Return [x, y] of the center of cell containing provided text 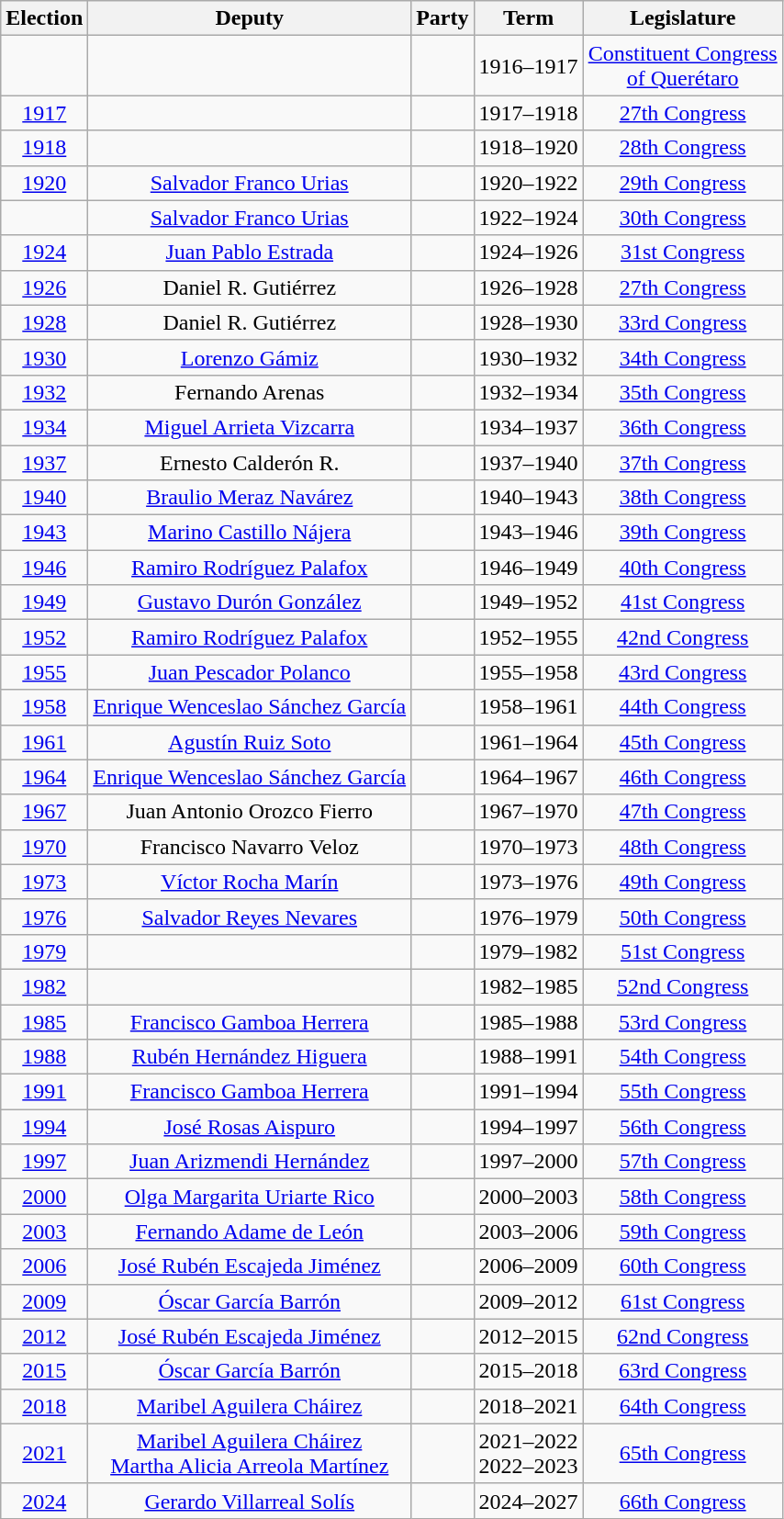
37th Congress [683, 462]
54th Congress [683, 1057]
Gerardo Villarreal Solís [250, 1501]
1932 [44, 392]
Party [442, 18]
1961–1964 [529, 742]
1949–1952 [529, 602]
1937 [44, 462]
2009 [44, 1301]
43rd Congress [683, 672]
1930–1932 [529, 357]
31st Congress [683, 253]
1918–1920 [529, 148]
2000–2003 [529, 1197]
1917–1918 [529, 113]
1952 [44, 637]
29th Congress [683, 183]
61st Congress [683, 1301]
2021–20222022–2023 [529, 1453]
59th Congress [683, 1232]
1985–1988 [529, 1022]
1979–1982 [529, 951]
53rd Congress [683, 1022]
60th Congress [683, 1266]
41st Congress [683, 602]
Lorenzo Gámiz [250, 357]
1982–1985 [529, 986]
1934 [44, 427]
Salvador Reyes Nevares [250, 917]
1928–1930 [529, 322]
38th Congress [683, 498]
28th Congress [683, 148]
Maribel Aguilera Cháirez [250, 1406]
65th Congress [683, 1453]
42nd Congress [683, 637]
1967 [44, 812]
2018 [44, 1406]
1976–1979 [529, 917]
1940 [44, 498]
1949 [44, 602]
1985 [44, 1022]
Juan Antonio Orozco Fierro [250, 812]
1961 [44, 742]
2012–2015 [529, 1336]
1994–1997 [529, 1127]
36th Congress [683, 427]
1940–1943 [529, 498]
1970 [44, 847]
1918 [44, 148]
56th Congress [683, 1127]
2015 [44, 1371]
Víctor Rocha Marín [250, 882]
1926–1928 [529, 287]
Juan Arizmendi Hernández [250, 1162]
1934–1937 [529, 427]
1932–1934 [529, 392]
2012 [44, 1336]
1955 [44, 672]
52nd Congress [683, 986]
35th Congress [683, 392]
1922–1924 [529, 218]
1930 [44, 357]
57th Congress [683, 1162]
Rubén Hernández Higuera [250, 1057]
30th Congress [683, 218]
Braulio Meraz Navárez [250, 498]
2006 [44, 1266]
1991 [44, 1092]
1955–1958 [529, 672]
62nd Congress [683, 1336]
2003 [44, 1232]
Juan Pablo Estrada [250, 253]
1943 [44, 533]
1946 [44, 568]
1937–1940 [529, 462]
1976 [44, 917]
47th Congress [683, 812]
2024 [44, 1501]
49th Congress [683, 882]
José Rosas Aispuro [250, 1127]
40th Congress [683, 568]
Term [529, 18]
1916–1917 [529, 66]
1973–1976 [529, 882]
39th Congress [683, 533]
1970–1973 [529, 847]
63rd Congress [683, 1371]
2024–2027 [529, 1501]
58th Congress [683, 1197]
2015–2018 [529, 1371]
44th Congress [683, 707]
Francisco Navarro Veloz [250, 847]
45th Congress [683, 742]
2018–2021 [529, 1406]
Fernando Adame de León [250, 1232]
1988 [44, 1057]
1982 [44, 986]
1946–1949 [529, 568]
1920 [44, 183]
1958 [44, 707]
34th Congress [683, 357]
1988–1991 [529, 1057]
Agustín Ruiz Soto [250, 742]
1958–1961 [529, 707]
66th Congress [683, 1501]
48th Congress [683, 847]
50th Congress [683, 917]
33rd Congress [683, 322]
2000 [44, 1197]
1964 [44, 777]
Juan Pescador Polanco [250, 672]
Gustavo Durón González [250, 602]
1994 [44, 1127]
1924–1926 [529, 253]
1928 [44, 322]
Election [44, 18]
1917 [44, 113]
Ernesto Calderón R. [250, 462]
1924 [44, 253]
1979 [44, 951]
51st Congress [683, 951]
Constituent Congressof Querétaro [683, 66]
2006–2009 [529, 1266]
2009–2012 [529, 1301]
Olga Margarita Uriarte Rico [250, 1197]
Marino Castillo Nájera [250, 533]
Maribel Aguilera CháirezMartha Alicia Arreola Martínez [250, 1453]
Miguel Arrieta Vizcarra [250, 427]
46th Congress [683, 777]
1997–2000 [529, 1162]
64th Congress [683, 1406]
1952–1955 [529, 637]
1964–1967 [529, 777]
2021 [44, 1453]
1991–1994 [529, 1092]
Deputy [250, 18]
1926 [44, 287]
Fernando Arenas [250, 392]
1943–1946 [529, 533]
1997 [44, 1162]
55th Congress [683, 1092]
Legislature [683, 18]
1920–1922 [529, 183]
1967–1970 [529, 812]
2003–2006 [529, 1232]
1973 [44, 882]
